Detect which cell encompasses the target text, then output its (X, Y) center coordinate. 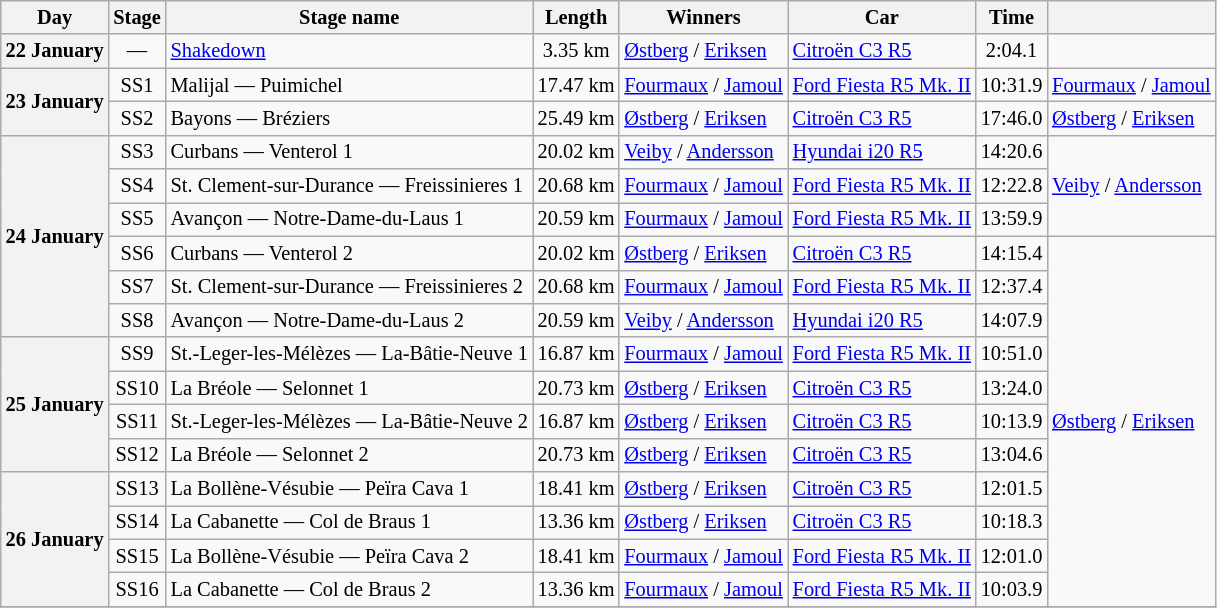
SS9 (136, 354)
3.35 km (576, 51)
14:07.9 (1012, 320)
22 January (55, 51)
10:03.9 (1012, 589)
La Bollène-Vésubie — Peïra Cava 1 (350, 489)
26 January (55, 540)
SS12 (136, 455)
Stage name (350, 17)
SS2 (136, 118)
La Bréole — Selonnet 2 (350, 455)
10:31.9 (1012, 85)
La Cabanette — Col de Braus 2 (350, 589)
14:15.4 (1012, 253)
St.-Leger-les-Mélèzes — La-Bâtie-Neuve 1 (350, 354)
12:22.8 (1012, 186)
SS16 (136, 589)
17.47 km (576, 85)
12:01.5 (1012, 489)
SS3 (136, 152)
Shakedown (350, 51)
Curbans — Venterol 1 (350, 152)
SS7 (136, 287)
SS13 (136, 489)
La Bollène-Vésubie — Peïra Cava 2 (350, 556)
12:37.4 (1012, 287)
St. Clement-sur-Durance — Freissinieres 1 (350, 186)
Car (882, 17)
10:13.9 (1012, 421)
Avançon — Notre-Dame-du-Laus 2 (350, 320)
St. Clement-sur-Durance — Freissinieres 2 (350, 287)
SS8 (136, 320)
Avançon — Notre-Dame-du-Laus 1 (350, 219)
13:04.6 (1012, 455)
Malijal — Puimichel (350, 85)
SS14 (136, 522)
Stage (136, 17)
17:46.0 (1012, 118)
SS11 (136, 421)
Length (576, 17)
10:18.3 (1012, 522)
SS4 (136, 186)
10:51.0 (1012, 354)
SS15 (136, 556)
SS10 (136, 388)
14:20.6 (1012, 152)
23 January (55, 102)
La Cabanette — Col de Braus 1 (350, 522)
25.49 km (576, 118)
Time (1012, 17)
13:24.0 (1012, 388)
— (136, 51)
24 January (55, 236)
SS1 (136, 85)
25 January (55, 404)
Curbans — Venterol 2 (350, 253)
Day (55, 17)
SS5 (136, 219)
Winners (703, 17)
La Bréole — Selonnet 1 (350, 388)
2:04.1 (1012, 51)
St.-Leger-les-Mélèzes — La-Bâtie-Neuve 2 (350, 421)
13:59.9 (1012, 219)
SS6 (136, 253)
Bayons — Bréziers (350, 118)
12:01.0 (1012, 556)
